From the cell containing the given text, extract its center point as [X, Y] coordinate. 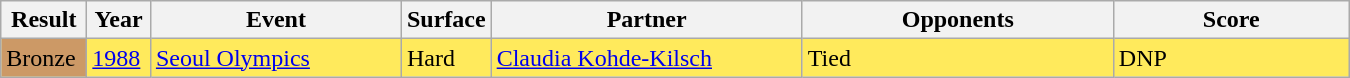
Partner [646, 20]
Event [276, 20]
Opponents [958, 20]
Surface [446, 20]
Year [119, 20]
Hard [446, 58]
Claudia Kohde-Kilsch [646, 58]
Tied [958, 58]
Bronze [44, 58]
1988 [119, 58]
Score [1231, 20]
DNP [1231, 58]
Seoul Olympics [276, 58]
Result [44, 20]
